Return the [x, y] coordinate for the center point of the cell that contains the specified text.  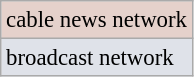
broadcast network [97, 58]
cable news network [97, 20]
